Output the [x, y] coordinate of the center of the cell containing the given text.  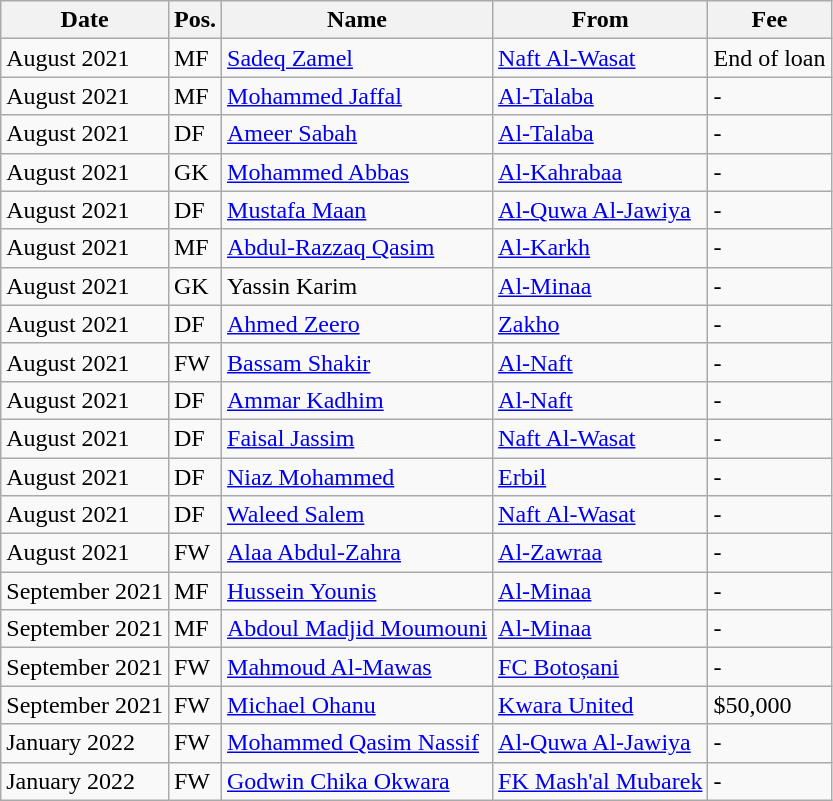
From [600, 20]
Mustafa Maan [358, 210]
Ameer Sabah [358, 134]
Alaa Abdul-Zahra [358, 553]
Al-Kahrabaa [600, 172]
Niaz Mohammed [358, 477]
Zakho [600, 324]
FK Mash'al Mubarek [600, 781]
Yassin Karim [358, 286]
Al-Karkh [600, 248]
Waleed Salem [358, 515]
$50,000 [770, 705]
Bassam Shakir [358, 362]
Godwin Chika Okwara [358, 781]
Kwara United [600, 705]
Fee [770, 20]
Faisal Jassim [358, 438]
Hussein Younis [358, 591]
Michael Ohanu [358, 705]
End of loan [770, 58]
Mohammed Qasim Nassif [358, 743]
Ammar Kadhim [358, 400]
Erbil [600, 477]
Ahmed Zeero [358, 324]
Date [85, 20]
Abdoul Madjid Moumouni [358, 629]
Name [358, 20]
Mohammed Jaffal [358, 96]
Abdul-Razzaq Qasim [358, 248]
Mohammed Abbas [358, 172]
Al-Zawraa [600, 553]
Pos. [194, 20]
Mahmoud Al-Mawas [358, 667]
FC Botoșani [600, 667]
Sadeq Zamel [358, 58]
